For the text-containing cell, return its midpoint in [x, y] coordinate format. 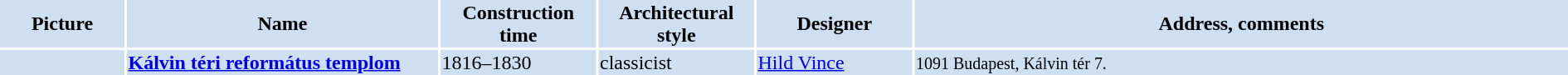
Designer [835, 23]
classicist [677, 62]
Architectural style [677, 23]
Hild Vince [835, 62]
Kálvin téri református templom [282, 62]
Address, comments [1241, 23]
1816–1830 [519, 62]
1091 Budapest, Kálvin tér 7. [1241, 62]
Picture [62, 23]
Construction time [519, 23]
Name [282, 23]
